Output the [X, Y] coordinate of the center of the cell containing the given text.  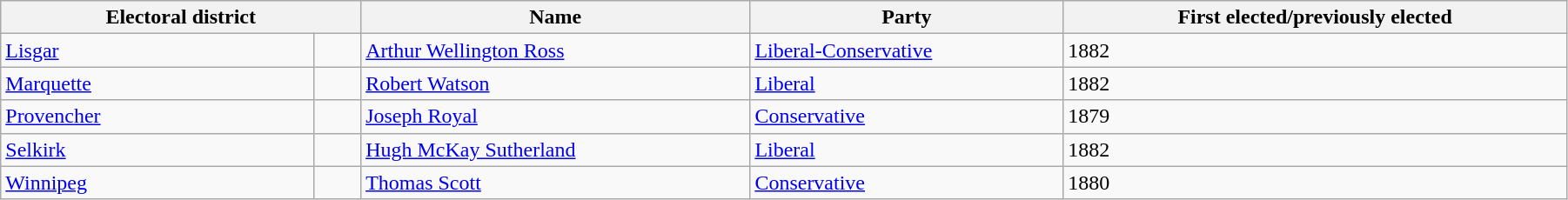
Thomas Scott [555, 183]
Marquette [157, 83]
First elected/previously elected [1316, 17]
Selkirk [157, 150]
Robert Watson [555, 83]
1879 [1316, 117]
Liberal-Conservative [907, 50]
1880 [1316, 183]
Electoral district [181, 17]
Provencher [157, 117]
Arthur Wellington Ross [555, 50]
Winnipeg [157, 183]
Name [555, 17]
Party [907, 17]
Hugh McKay Sutherland [555, 150]
Joseph Royal [555, 117]
Lisgar [157, 50]
